Capture the cell that displays the provided text and extract its (X, Y) central coordinate. 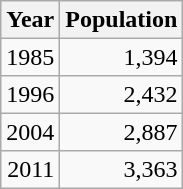
1,394 (122, 56)
2,887 (122, 132)
3,363 (122, 170)
1985 (30, 56)
2004 (30, 132)
2011 (30, 170)
Year (30, 20)
1996 (30, 94)
Population (122, 20)
2,432 (122, 94)
